Return [X, Y] of the center of cell containing provided text 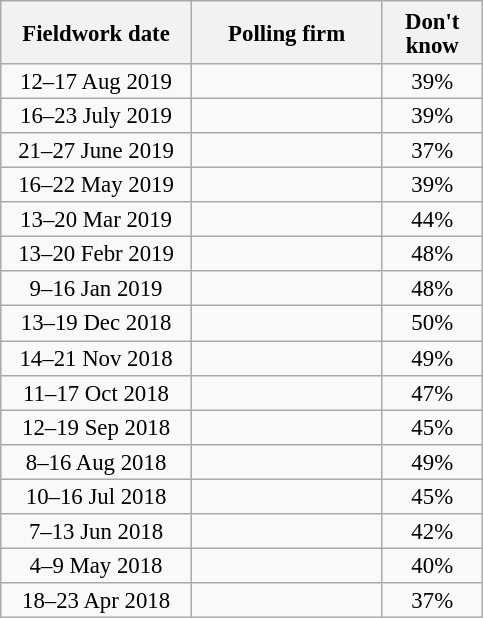
16–22 May 2019 [96, 186]
18–23 Apr 2018 [96, 600]
10–16 Jul 2018 [96, 496]
11–17 Oct 2018 [96, 392]
40% [432, 566]
Don't know [432, 32]
13–20 Mar 2019 [96, 220]
Fieldwork date [96, 32]
9–16 Jan 2019 [96, 290]
47% [432, 392]
4–9 May 2018 [96, 566]
13–20 Febr 2019 [96, 254]
12–19 Sep 2018 [96, 428]
16–23 July 2019 [96, 116]
12–17 Aug 2019 [96, 82]
50% [432, 324]
21–27 June 2019 [96, 150]
8–16 Aug 2018 [96, 462]
42% [432, 532]
Polling firm [286, 32]
14–21 Nov 2018 [96, 358]
7–13 Jun 2018 [96, 532]
13–19 Dec 2018 [96, 324]
44% [432, 220]
